Return the [x, y] coordinate for the center point of the cell that contains the specified text.  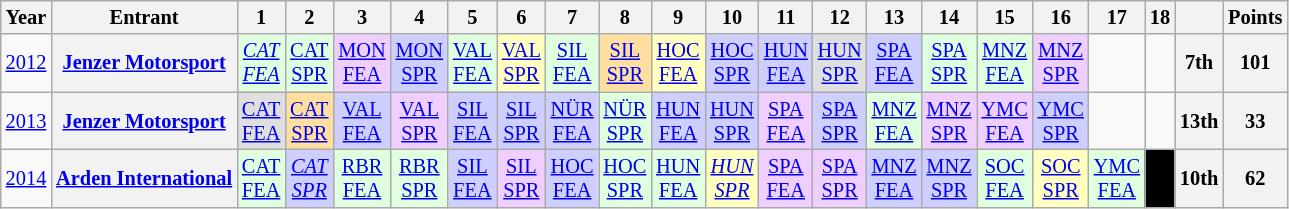
12 [840, 17]
2 [309, 17]
NÜRSPR [624, 121]
1 [261, 17]
62 [1255, 178]
7 [572, 17]
Points [1255, 17]
14 [950, 17]
101 [1255, 63]
10th [1199, 178]
10 [732, 17]
RBRFEA [362, 178]
MONFEA [362, 63]
13 [894, 17]
16 [1061, 17]
3 [362, 17]
SOCSPR [1061, 178]
4 [420, 17]
17 [1117, 17]
Entrant [144, 17]
18 [1160, 17]
8 [624, 17]
RBRSPR [420, 178]
6 [522, 17]
13th [1199, 121]
7th [1199, 63]
2012 [26, 63]
SOCFEA [1005, 178]
5 [472, 17]
NÜRFEA [572, 121]
MONSPR [420, 63]
Year [26, 17]
15 [1005, 17]
Arden International [144, 178]
9 [678, 17]
2014 [26, 178]
33 [1255, 121]
YMCSPR [1061, 121]
11 [786, 17]
2013 [26, 121]
